Extract the (X, Y) coordinate from the center of the cell holding the provided text.  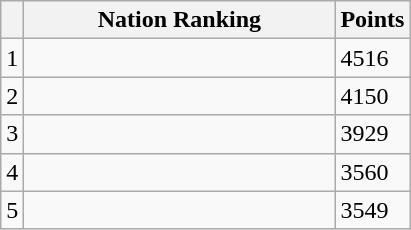
4150 (372, 96)
5 (12, 210)
Points (372, 20)
3 (12, 134)
3560 (372, 172)
2 (12, 96)
Nation Ranking (180, 20)
3549 (372, 210)
1 (12, 58)
3929 (372, 134)
4 (12, 172)
4516 (372, 58)
